Identify which cell holds the provided text, then report its [x, y] central coordinate. 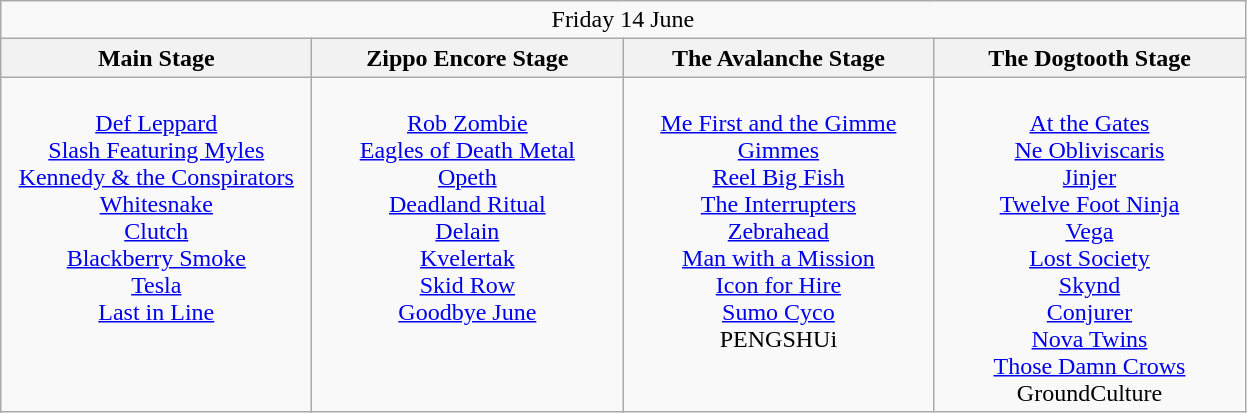
Me First and the Gimme Gimmes Reel Big Fish The Interrupters Zebrahead Man with a Mission Icon for Hire Sumo Cyco PENGSHUi [778, 244]
The Avalanche Stage [778, 58]
Rob Zombie Eagles of Death Metal Opeth Deadland Ritual Delain Kvelertak Skid Row Goodbye June [468, 244]
Zippo Encore Stage [468, 58]
Main Stage [156, 58]
Def Leppard Slash Featuring Myles Kennedy & the Conspirators Whitesnake Clutch Blackberry Smoke Tesla Last in Line [156, 244]
The Dogtooth Stage [1090, 58]
At the Gates Ne Obliviscaris Jinjer Twelve Foot Ninja Vega Lost Society Skynd Conjurer Nova Twins Those Damn Crows GroundCulture [1090, 244]
Friday 14 June [623, 20]
